Find where the given text appears and provide that cell's center as [x, y] coordinate. 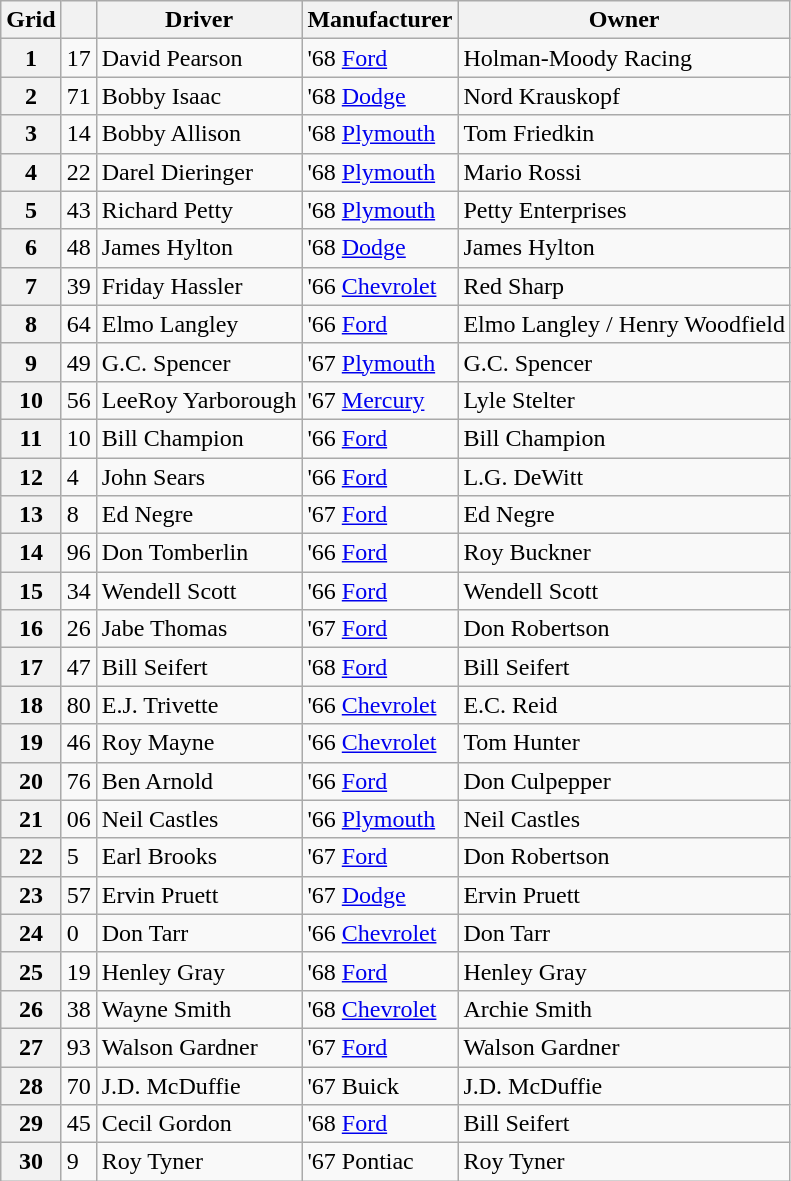
12 [31, 477]
47 [78, 667]
96 [78, 553]
Bobby Isaac [199, 96]
0 [78, 933]
LeeRoy Yarborough [199, 400]
3 [31, 134]
45 [78, 1124]
'67 Buick [380, 1085]
David Pearson [199, 58]
John Sears [199, 477]
23 [31, 895]
1 [31, 58]
Tom Friedkin [624, 134]
57 [78, 895]
24 [31, 933]
Nord Krauskopf [624, 96]
27 [31, 1047]
Darel Dieringer [199, 172]
Don Culpepper [624, 781]
48 [78, 248]
E.J. Trivette [199, 705]
43 [78, 210]
Petty Enterprises [624, 210]
46 [78, 743]
Roy Buckner [624, 553]
'67 Mercury [380, 400]
Earl Brooks [199, 857]
Wayne Smith [199, 1009]
Archie Smith [624, 1009]
6 [31, 248]
13 [31, 515]
'67 Pontiac [380, 1162]
Owner [624, 20]
Tom Hunter [624, 743]
Cecil Gordon [199, 1124]
'66 Plymouth [380, 819]
11 [31, 438]
56 [78, 400]
93 [78, 1047]
20 [31, 781]
'67 Plymouth [380, 362]
38 [78, 1009]
Grid [31, 20]
Roy Mayne [199, 743]
Friday Hassler [199, 286]
'68 Chevrolet [380, 1009]
Lyle Stelter [624, 400]
Don Tomberlin [199, 553]
15 [31, 591]
76 [78, 781]
Mario Rossi [624, 172]
Red Sharp [624, 286]
Holman-Moody Racing [624, 58]
70 [78, 1085]
Richard Petty [199, 210]
Driver [199, 20]
06 [78, 819]
'67 Dodge [380, 895]
E.C. Reid [624, 705]
80 [78, 705]
21 [31, 819]
Manufacturer [380, 20]
71 [78, 96]
Ben Arnold [199, 781]
64 [78, 324]
25 [31, 971]
28 [31, 1085]
34 [78, 591]
Bobby Allison [199, 134]
30 [31, 1162]
29 [31, 1124]
39 [78, 286]
Elmo Langley / Henry Woodfield [624, 324]
Elmo Langley [199, 324]
18 [31, 705]
16 [31, 629]
7 [31, 286]
2 [31, 96]
Jabe Thomas [199, 629]
L.G. DeWitt [624, 477]
49 [78, 362]
